Find where the given text appears and provide that cell's center as [x, y] coordinate. 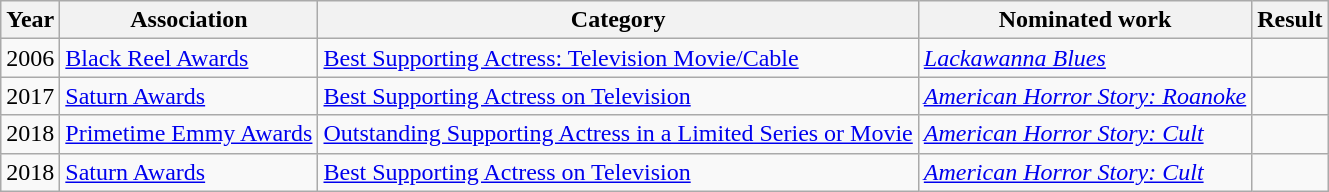
Result [1290, 20]
Year [30, 20]
American Horror Story: Roanoke [1084, 96]
Nominated work [1084, 20]
Black Reel Awards [189, 58]
2006 [30, 58]
Lackawanna Blues [1084, 58]
Outstanding Supporting Actress in a Limited Series or Movie [618, 134]
Best Supporting Actress: Television Movie/Cable [618, 58]
Category [618, 20]
Primetime Emmy Awards [189, 134]
2017 [30, 96]
Association [189, 20]
